Search for the cell housing the specified text and yield its [X, Y] center coordinate. 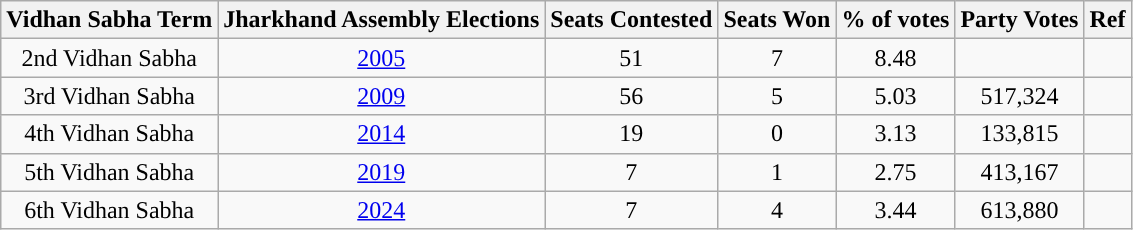
Ref [1108, 20]
4th Vidhan Sabha [110, 134]
6th Vidhan Sabha [110, 210]
% of votes [896, 20]
5.03 [896, 96]
3.13 [896, 134]
133,815 [1020, 134]
2019 [382, 172]
2024 [382, 210]
613,880 [1020, 210]
3rd Vidhan Sabha [110, 96]
2014 [382, 134]
5th Vidhan Sabha [110, 172]
19 [632, 134]
Jharkhand Assembly Elections [382, 20]
0 [777, 134]
Seats Contested [632, 20]
4 [777, 210]
1 [777, 172]
413,167 [1020, 172]
8.48 [896, 58]
517,324 [1020, 96]
3.44 [896, 210]
2nd Vidhan Sabha [110, 58]
Party Votes [1020, 20]
2.75 [896, 172]
56 [632, 96]
2005 [382, 58]
Seats Won [777, 20]
Vidhan Sabha Term [110, 20]
2009 [382, 96]
51 [632, 58]
5 [777, 96]
